Return the [X, Y] coordinate for the center point of the cell that contains the specified text.  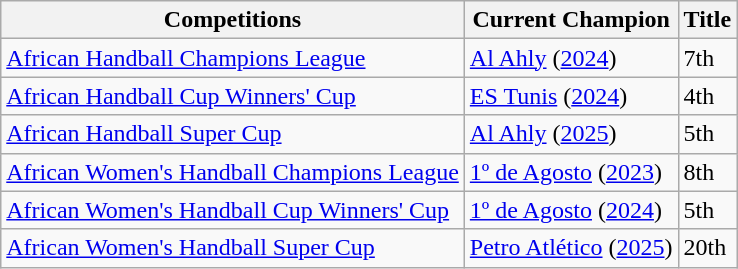
African Women's Handball Champions League [233, 172]
8th [708, 172]
4th [708, 96]
1º de Agosto (2024) [571, 210]
African Women's Handball Super Cup [233, 248]
20th [708, 248]
Competitions [233, 20]
Current Champion [571, 20]
African Handball Super Cup [233, 134]
7th [708, 58]
Al Ahly (2024) [571, 58]
1º de Agosto (2023) [571, 172]
African Women's Handball Cup Winners' Cup [233, 210]
ES Tunis (2024) [571, 96]
Petro Atlético (2025) [571, 248]
African Handball Cup Winners' Cup [233, 96]
Al Ahly (2025) [571, 134]
Title [708, 20]
African Handball Champions League [233, 58]
